Search for the cell housing the specified text and yield its [x, y] center coordinate. 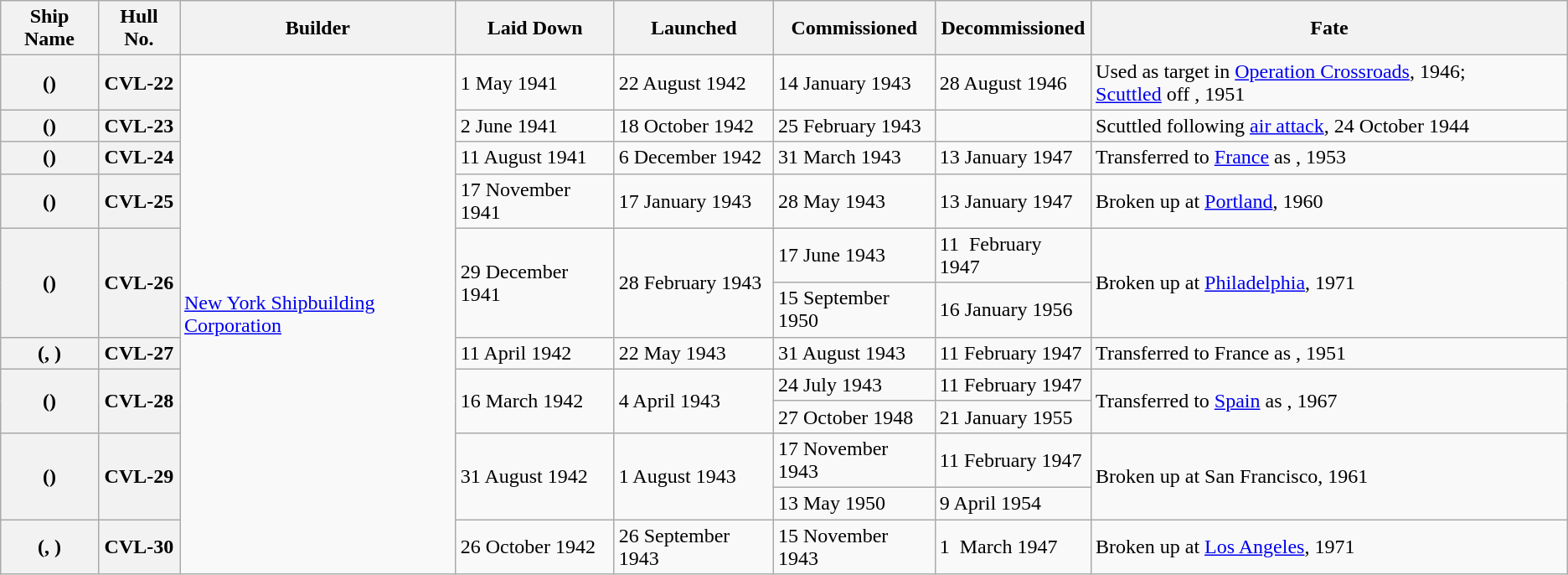
Used as target in Operation Crossroads, 1946; Scuttled off , 1951 [1330, 82]
Launched [694, 28]
Transferred to Spain as , 1967 [1330, 401]
15 November 1943 [854, 547]
26 October 1942 [534, 547]
CVL-30 [139, 547]
17 November 1941 [534, 201]
1 May 1941 [534, 82]
22 May 1943 [694, 353]
17 January 1943 [694, 201]
31 August 1942 [534, 476]
Broken up at San Francisco, 1961 [1330, 476]
4 April 1943 [694, 401]
25 February 1943 [854, 126]
28 August 1946 [1013, 82]
CVL-24 [139, 158]
29 December 1941 [534, 282]
31 August 1943 [854, 353]
16 January 1956 [1013, 310]
6 December 1942 [694, 158]
Transferred to France as , 1951 [1330, 353]
Broken up at Philadelphia, 1971 [1330, 282]
15 September 1950 [854, 310]
27 October 1948 [854, 417]
CVL-27 [139, 353]
17 November 1943 [854, 459]
Builder [317, 28]
Laid Down [534, 28]
CVL-23 [139, 126]
24 July 1943 [854, 385]
31 March 1943 [854, 158]
Hull No. [139, 28]
26 September 1943 [694, 547]
Scuttled following air attack, 24 October 1944 [1330, 126]
1 August 1943 [694, 476]
Decommissioned [1013, 28]
13 May 1950 [854, 503]
1 March 1947 [1013, 547]
14 January 1943 [854, 82]
2 June 1941 [534, 126]
CVL-25 [139, 201]
CVL-22 [139, 82]
11 April 1942 [534, 353]
18 October 1942 [694, 126]
9 April 1954 [1013, 503]
28 May 1943 [854, 201]
17 June 1943 [854, 255]
21 January 1955 [1013, 417]
Commissioned [854, 28]
New York Shipbuilding Corporation [317, 315]
CVL-29 [139, 476]
Broken up at Los Angeles, 1971 [1330, 547]
CVL-28 [139, 401]
28 February 1943 [694, 282]
Transferred to France as , 1953 [1330, 158]
Ship Name [50, 28]
22 August 1942 [694, 82]
CVL-26 [139, 282]
Broken up at Portland, 1960 [1330, 201]
16 March 1942 [534, 401]
11 August 1941 [534, 158]
Fate [1330, 28]
